Detect which cell encompasses the target text, then output its [X, Y] center coordinate. 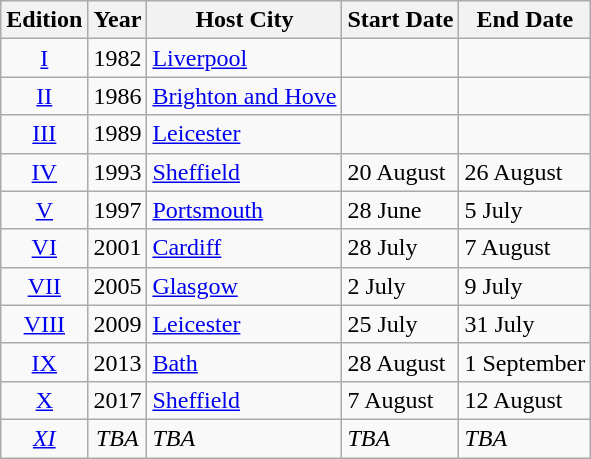
1 September [525, 362]
12 August [525, 400]
Cardiff [244, 248]
Start Date [400, 20]
VII [44, 286]
1982 [118, 58]
31 July [525, 324]
V [44, 210]
2001 [118, 248]
IX [44, 362]
2005 [118, 286]
1989 [118, 134]
Edition [44, 20]
2 July [400, 286]
1997 [118, 210]
III [44, 134]
XI [44, 438]
2013 [118, 362]
VIII [44, 324]
II [44, 96]
Bath [244, 362]
IV [44, 172]
End Date [525, 20]
1986 [118, 96]
2009 [118, 324]
I [44, 58]
28 June [400, 210]
25 July [400, 324]
1993 [118, 172]
28 July [400, 248]
Glasgow [244, 286]
Liverpool [244, 58]
VI [44, 248]
Portsmouth [244, 210]
26 August [525, 172]
X [44, 400]
2017 [118, 400]
Host City [244, 20]
9 July [525, 286]
Year [118, 20]
28 August [400, 362]
5 July [525, 210]
Brighton and Hove [244, 96]
20 August [400, 172]
